Output the [X, Y] coordinate of the center of the cell containing the given text.  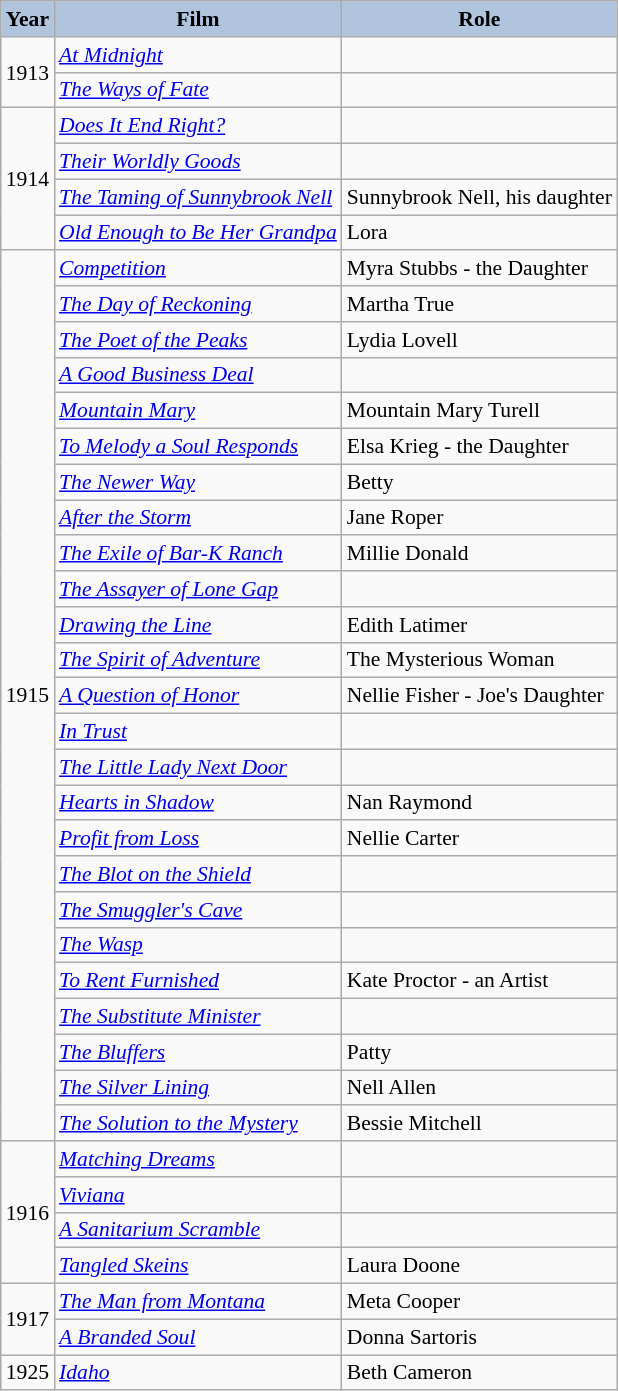
Sunnybrook Nell, his daughter [480, 197]
1914 [28, 179]
The Poet of the Peaks [198, 340]
Millie Donald [480, 554]
Film [198, 19]
The Newer Way [198, 482]
Idaho [198, 1373]
The Mysterious Woman [480, 660]
Competition [198, 269]
At Midnight [198, 55]
Elsa Krieg - the Daughter [480, 447]
Martha True [480, 304]
The Ways of Fate [198, 90]
After the Storm [198, 518]
The Solution to the Mystery [198, 1124]
A Branded Soul [198, 1337]
Profit from Loss [198, 839]
Edith Latimer [480, 625]
Nan Raymond [480, 803]
The Exile of Bar-K Ranch [198, 554]
Their Worldly Goods [198, 162]
To Melody a Soul Responds [198, 447]
The Taming of Sunnybrook Nell [198, 197]
The Bluffers [198, 1052]
The Spirit of Adventure [198, 660]
The Blot on the Shield [198, 874]
Viviana [198, 1195]
Meta Cooper [480, 1302]
Tangled Skeins [198, 1266]
The Assayer of Lone Gap [198, 589]
1915 [28, 696]
The Substitute Minister [198, 1017]
Role [480, 19]
The Day of Reckoning [198, 304]
Jane Roper [480, 518]
1916 [28, 1212]
Year [28, 19]
Lora [480, 233]
Betty [480, 482]
1917 [28, 1320]
Drawing the Line [198, 625]
The Silver Lining [198, 1088]
Patty [480, 1052]
The Little Lady Next Door [198, 767]
Lydia Lovell [480, 340]
Hearts in Shadow [198, 803]
A Sanitarium Scramble [198, 1230]
Matching Dreams [198, 1159]
Beth Cameron [480, 1373]
A Good Business Deal [198, 375]
Nellie Fisher - Joe's Daughter [480, 696]
Laura Doone [480, 1266]
Mountain Mary [198, 411]
In Trust [198, 732]
Donna Sartoris [480, 1337]
Nell Allen [480, 1088]
1913 [28, 72]
Bessie Mitchell [480, 1124]
Nellie Carter [480, 839]
To Rent Furnished [198, 981]
Kate Proctor - an Artist [480, 981]
Mountain Mary Turell [480, 411]
1925 [28, 1373]
Old Enough to Be Her Grandpa [198, 233]
Does It End Right? [198, 126]
The Smuggler's Cave [198, 910]
The Wasp [198, 945]
A Question of Honor [198, 696]
Myra Stubbs - the Daughter [480, 269]
The Man from Montana [198, 1302]
